Detect which cell encompasses the target text, then output its (X, Y) center coordinate. 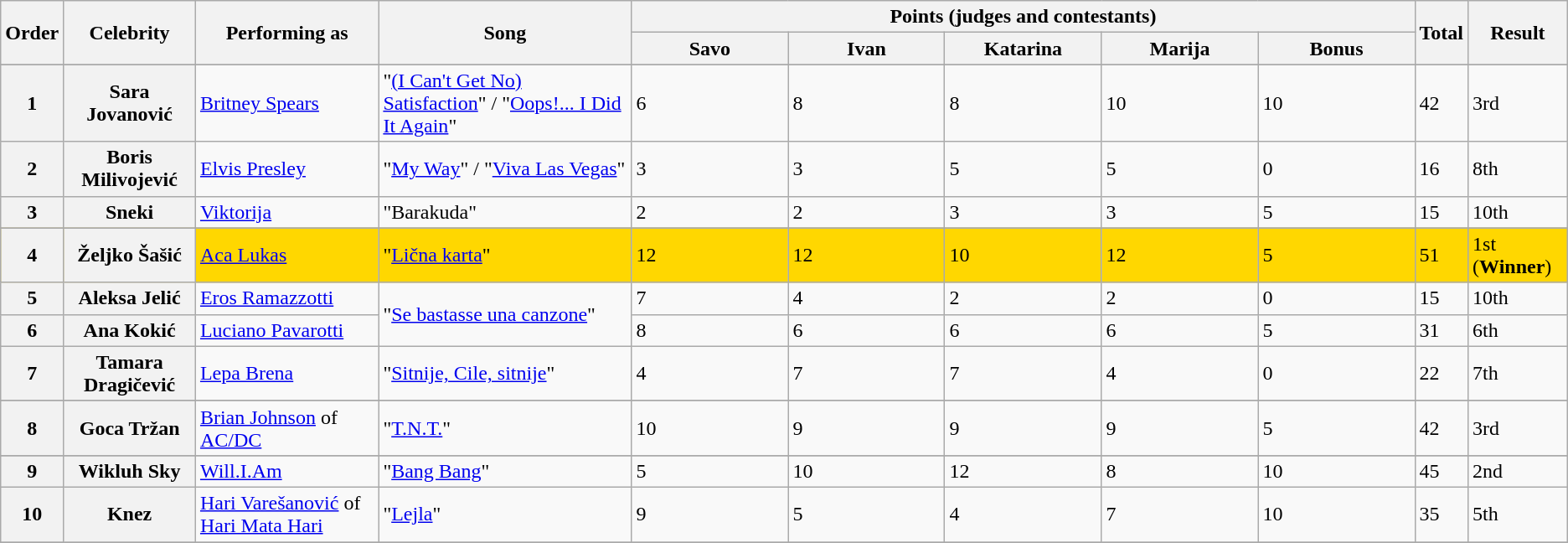
16 (1442, 169)
Total (1442, 33)
8th (1518, 169)
"My Way" / "Viva Las Vegas" (505, 169)
Viktorija (286, 212)
Aca Lukas (286, 255)
6th (1518, 330)
"Se bastasse una canzone" (505, 314)
"Sitnije, Cile, sitnije" (505, 374)
Points (judges and contestants) (1024, 17)
35 (1442, 515)
Bonus (1337, 49)
1 (32, 103)
Wikluh Sky (130, 471)
Luciano Pavarotti (286, 330)
Result (1518, 33)
Marija (1179, 49)
Katarina (1024, 49)
Will.I.Am (286, 471)
Aleksa Jelić (130, 298)
Sneki (130, 212)
Ivan (866, 49)
"Lična karta" (505, 255)
Sara Jovanović (130, 103)
5th (1518, 515)
51 (1442, 255)
Ana Kokić (130, 330)
"Bang Bang" (505, 471)
"(I Can't Get No) Satisfaction" / "Oops!... I Did It Again" (505, 103)
31 (1442, 330)
Song (505, 33)
Goca Tržan (130, 427)
Performing as (286, 33)
Savo (710, 49)
"Barakuda" (505, 212)
22 (1442, 374)
Order (32, 33)
Lepa Brena (286, 374)
Boris Milivojević (130, 169)
2nd (1518, 471)
Željko Šašić (130, 255)
"Lejla" (505, 515)
Tamara Dragičević (130, 374)
7th (1518, 374)
Brian Johnson of AC/DC (286, 427)
"T.N.T." (505, 427)
Celebrity (130, 33)
Knez (130, 515)
Elvis Presley (286, 169)
Eros Ramazzotti (286, 298)
1st (Winner) (1518, 255)
45 (1442, 471)
Britney Spears (286, 103)
Hari Varešanović of Hari Mata Hari (286, 515)
